From the cell containing the given text, extract its center point as [X, Y] coordinate. 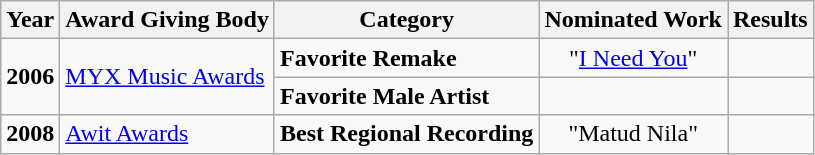
Favorite Remake [406, 58]
Year [30, 20]
2006 [30, 77]
"I Need You" [634, 58]
Results [771, 20]
Category [406, 20]
MYX Music Awards [168, 77]
"Matud Nila" [634, 134]
2008 [30, 134]
Best Regional Recording [406, 134]
Nominated Work [634, 20]
Awit Awards [168, 134]
Award Giving Body [168, 20]
Favorite Male Artist [406, 96]
